Search for the cell housing the specified text and yield its (x, y) center coordinate. 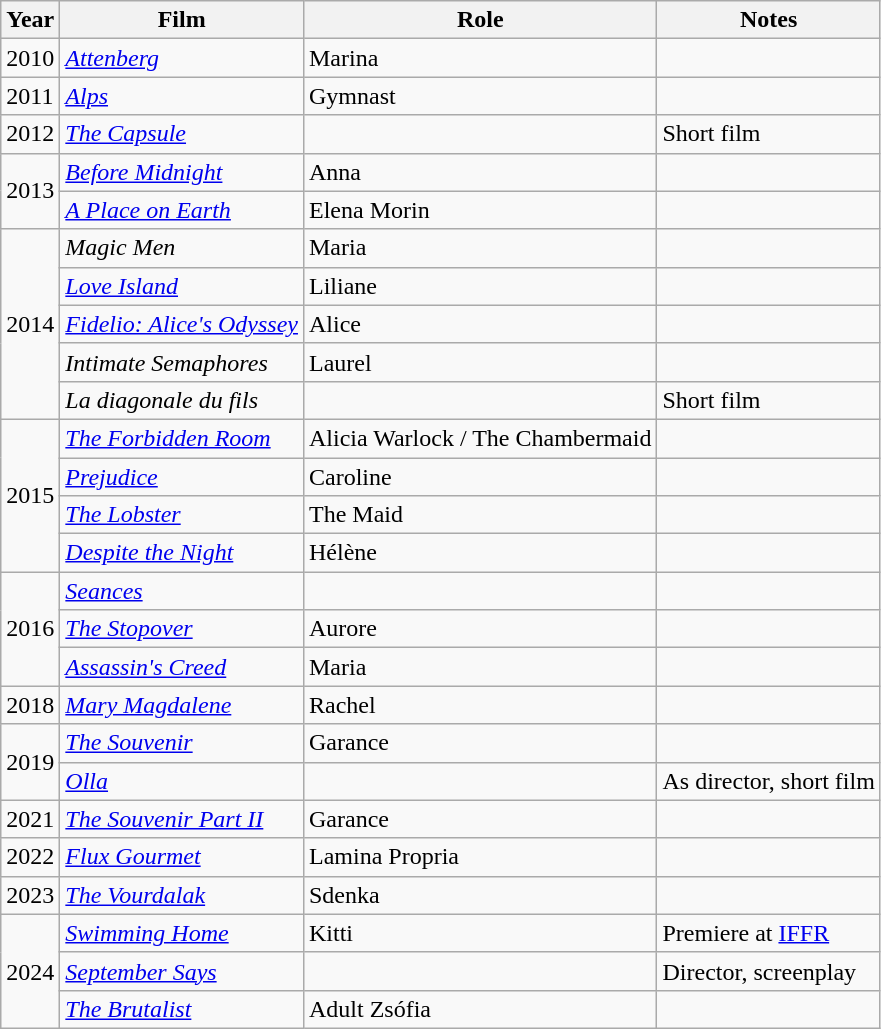
The Stopover (182, 629)
Aurore (480, 629)
Liliane (480, 286)
2012 (30, 134)
Marina (480, 58)
Laurel (480, 362)
Swimming Home (182, 933)
Hélène (480, 553)
The Souvenir Part II (182, 819)
Olla (182, 781)
The Maid (480, 515)
Prejudice (182, 477)
Rachel (480, 705)
Anna (480, 172)
Before Midnight (182, 172)
Alice (480, 324)
Assassin's Creed (182, 667)
Gymnast (480, 96)
Role (480, 20)
The Forbidden Room (182, 438)
2015 (30, 495)
2010 (30, 58)
Notes (768, 20)
Adult Zsófia (480, 1009)
September Says (182, 971)
Flux Gourmet (182, 857)
Director, screenplay (768, 971)
2011 (30, 96)
As director, short film (768, 781)
The Vourdalak (182, 895)
Lamina Propria (480, 857)
Alicia Warlock / The Chambermaid (480, 438)
2016 (30, 629)
Magic Men (182, 248)
Premiere at IFFR (768, 933)
Film (182, 20)
The Lobster (182, 515)
Love Island (182, 286)
2019 (30, 762)
Seances (182, 591)
Despite the Night (182, 553)
2021 (30, 819)
The Capsule (182, 134)
Kitti (480, 933)
Sdenka (480, 895)
2023 (30, 895)
A Place on Earth (182, 210)
La diagonale du fils (182, 400)
Mary Magdalene (182, 705)
2022 (30, 857)
The Souvenir (182, 743)
Alps (182, 96)
2018 (30, 705)
The Brutalist (182, 1009)
Intimate Semaphores (182, 362)
2014 (30, 324)
Year (30, 20)
2024 (30, 971)
Elena Morin (480, 210)
Caroline (480, 477)
2013 (30, 191)
Attenberg (182, 58)
Fidelio: Alice's Odyssey (182, 324)
